Find where the given text appears and provide that cell's center as (x, y) coordinate. 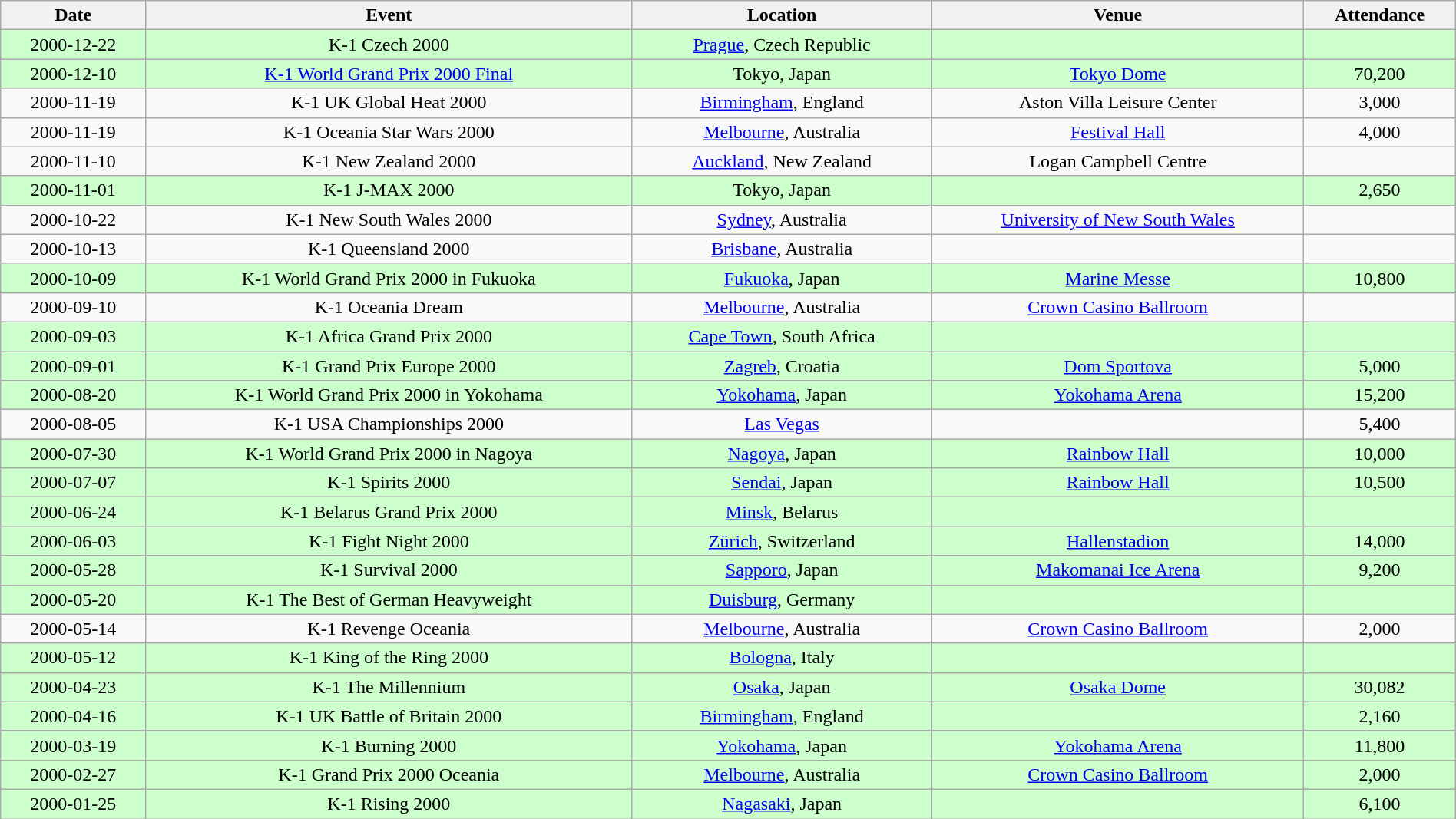
Aston Villa Leisure Center (1117, 103)
K-1 King of the Ring 2000 (389, 658)
11,800 (1379, 745)
Dom Sportova (1117, 366)
2000-09-10 (74, 307)
K-1 USA Championships 2000 (389, 424)
K-1 Belarus Grand Prix 2000 (389, 512)
Bologna, Italy (782, 658)
Minsk, Belarus (782, 512)
30,082 (1379, 687)
K-1 World Grand Prix 2000 in Yokohama (389, 395)
K-1 The Best of German Heavyweight (389, 599)
Brisbane, Australia (782, 249)
Zagreb, Croatia (782, 366)
2000-10-09 (74, 278)
K-1 Burning 2000 (389, 745)
2,650 (1379, 190)
2000-08-05 (74, 424)
2000-02-27 (74, 774)
Marine Messe (1117, 278)
K-1 World Grand Prix 2000 in Fukuoka (389, 278)
2000-12-22 (74, 45)
Osaka Dome (1117, 687)
10,500 (1379, 483)
K-1 Survival 2000 (389, 570)
2000-10-13 (74, 249)
Location (782, 15)
K-1 UK Battle of Britain 2000 (389, 716)
Festival Hall (1117, 132)
Auckland, New Zealand (782, 161)
4,000 (1379, 132)
Osaka, Japan (782, 687)
K-1 New Zealand 2000 (389, 161)
2000-04-16 (74, 716)
K-1 Grand Prix 2000 Oceania (389, 774)
Event (389, 15)
K-1 Spirits 2000 (389, 483)
70,200 (1379, 74)
2000-05-20 (74, 599)
2000-09-01 (74, 366)
K-1 Queensland 2000 (389, 249)
Fukuoka, Japan (782, 278)
2000-04-23 (74, 687)
Makomanai Ice Arena (1117, 570)
K-1 World Grand Prix 2000 in Nagoya (389, 454)
2000-08-20 (74, 395)
14,000 (1379, 541)
3,000 (1379, 103)
2000-06-24 (74, 512)
2000-07-30 (74, 454)
6,100 (1379, 804)
Las Vegas (782, 424)
Hallenstadion (1117, 541)
K-1 Grand Prix Europe 2000 (389, 366)
Nagoya, Japan (782, 454)
10,000 (1379, 454)
2000-01-25 (74, 804)
9,200 (1379, 570)
K-1 Fight Night 2000 (389, 541)
2000-07-07 (74, 483)
K-1 UK Global Heat 2000 (389, 103)
Nagasaki, Japan (782, 804)
Sapporo, Japan (782, 570)
Sydney, Australia (782, 220)
Tokyo Dome (1117, 74)
Attendance (1379, 15)
2000-05-28 (74, 570)
5,000 (1379, 366)
Date (74, 15)
K-1 Africa Grand Prix 2000 (389, 336)
K-1 Czech 2000 (389, 45)
2000-11-10 (74, 161)
Zürich, Switzerland (782, 541)
K-1 World Grand Prix 2000 Final (389, 74)
2000-10-22 (74, 220)
Cape Town, South Africa (782, 336)
Logan Campbell Centre (1117, 161)
K-1 Oceania Dream (389, 307)
K-1 Rising 2000 (389, 804)
2000-09-03 (74, 336)
2,160 (1379, 716)
Duisburg, Germany (782, 599)
5,400 (1379, 424)
2000-12-10 (74, 74)
K-1 Revenge Oceania (389, 629)
K-1 New South Wales 2000 (389, 220)
2000-03-19 (74, 745)
University of New South Wales (1117, 220)
2000-11-01 (74, 190)
2000-06-03 (74, 541)
2000-05-12 (74, 658)
K-1 The Millennium (389, 687)
Prague, Czech Republic (782, 45)
2000-05-14 (74, 629)
K-1 J-MAX 2000 (389, 190)
Venue (1117, 15)
10,800 (1379, 278)
15,200 (1379, 395)
K-1 Oceania Star Wars 2000 (389, 132)
Sendai, Japan (782, 483)
